Provide the (x, y) coordinate of the cell's center where the given text is located.  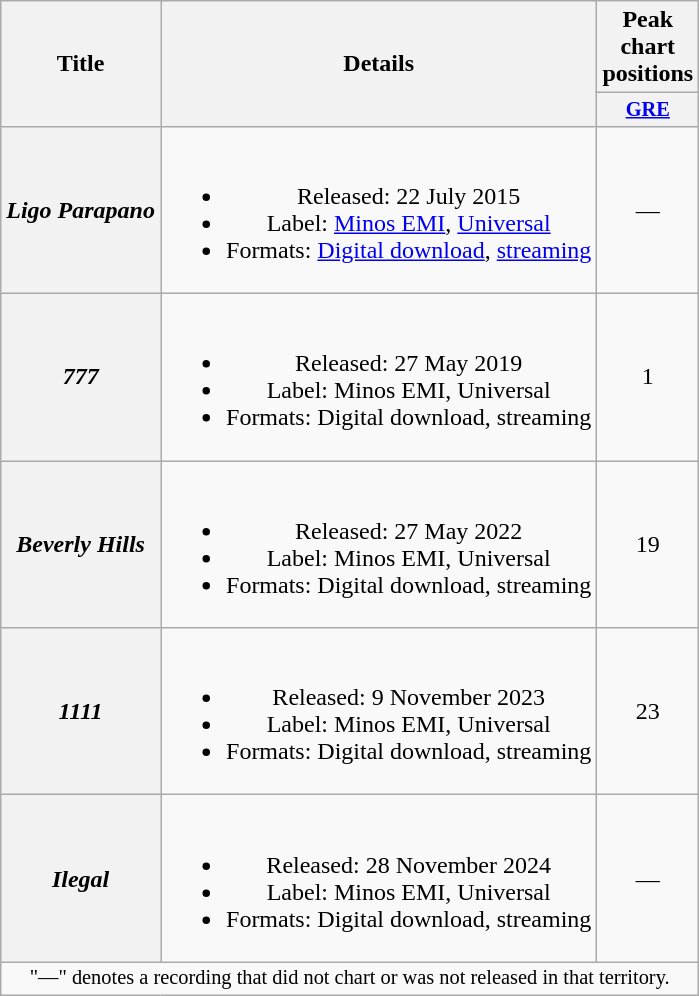
GRE (648, 110)
1 (648, 378)
Released: 9 November 2023Label: Minos EMI, UniversalFormats: Digital download, streaming (378, 712)
1111 (81, 712)
Ligo Parapano (81, 210)
Released: 27 May 2019Label: Minos EMI, UniversalFormats: Digital download, streaming (378, 378)
Released: 22 July 2015Label: Minos EMI, UniversalFormats: Digital download, streaming (378, 210)
Details (378, 64)
23 (648, 712)
19 (648, 544)
Released: 28 November 2024Label: Minos EMI, UniversalFormats: Digital download, streaming (378, 878)
Released: 27 May 2022Label: Minos EMI, UniversalFormats: Digital download, streaming (378, 544)
Ilegal (81, 878)
Title (81, 64)
777 (81, 378)
"—" denotes a recording that did not chart or was not released in that territory. (350, 979)
Beverly Hills (81, 544)
Peak chart positions (648, 47)
